Provide the (x, y) coordinate of the cell's center where the given text is located.  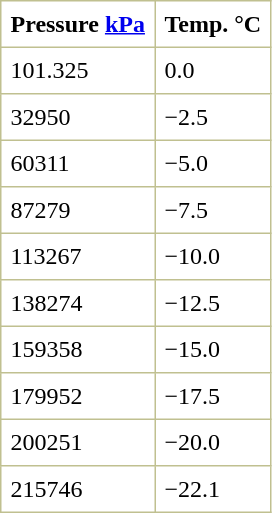
0.0 (213, 70)
−22.1 (213, 489)
−17.5 (213, 396)
−12.5 (213, 303)
Temp. °C (213, 24)
200251 (78, 442)
215746 (78, 489)
87279 (78, 210)
138274 (78, 303)
32950 (78, 117)
60311 (78, 163)
−5.0 (213, 163)
159358 (78, 349)
Pressure kPa (78, 24)
−10.0 (213, 256)
−15.0 (213, 349)
113267 (78, 256)
−2.5 (213, 117)
101.325 (78, 70)
179952 (78, 396)
−20.0 (213, 442)
−7.5 (213, 210)
